Detect which cell encompasses the target text, then output its [x, y] center coordinate. 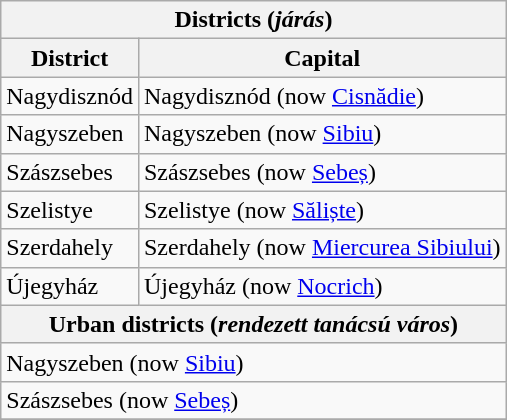
Urban districts (rendezett tanácsú város) [254, 324]
Újegyház (now Nocrich) [322, 286]
Szerdahely [70, 248]
Szelistye [70, 210]
Szerdahely (now Miercurea Sibiului) [322, 248]
Szászsebes [70, 172]
Capital [322, 58]
Districts (járás) [254, 20]
Nagyszeben [70, 134]
Nagydisznód (now Cisnădie) [322, 96]
Szelistye (now Săliște) [322, 210]
Újegyház [70, 286]
Nagydisznód [70, 96]
District [70, 58]
